Scan for the cell matching the given text and deliver its (x, y) coordinate at center. 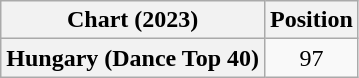
Chart (2023) (133, 20)
Hungary (Dance Top 40) (133, 58)
97 (312, 58)
Position (312, 20)
